Extract the (X, Y) coordinate from the center of the cell holding the provided text.  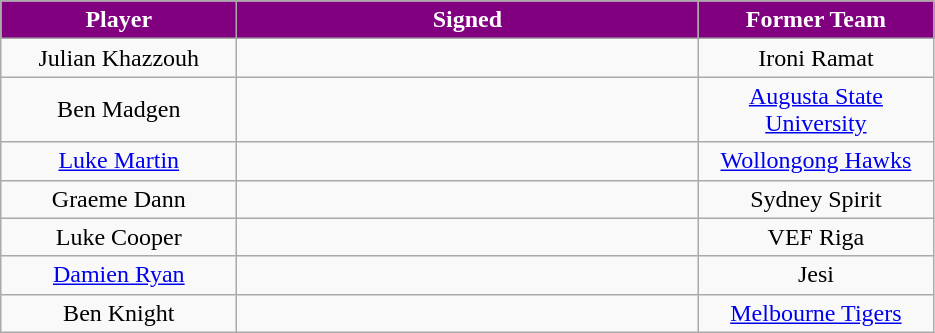
Ben Madgen (119, 110)
Jesi (816, 275)
Julian Khazzouh (119, 58)
Luke Martin (119, 161)
Damien Ryan (119, 275)
Sydney Spirit (816, 199)
Player (119, 20)
Luke Cooper (119, 237)
VEF Riga (816, 237)
Former Team (816, 20)
Ironi Ramat (816, 58)
Augusta State University (816, 110)
Ben Knight (119, 313)
Signed (468, 20)
Graeme Dann (119, 199)
Wollongong Hawks (816, 161)
Melbourne Tigers (816, 313)
